Detect which cell encompasses the target text, then output its [X, Y] center coordinate. 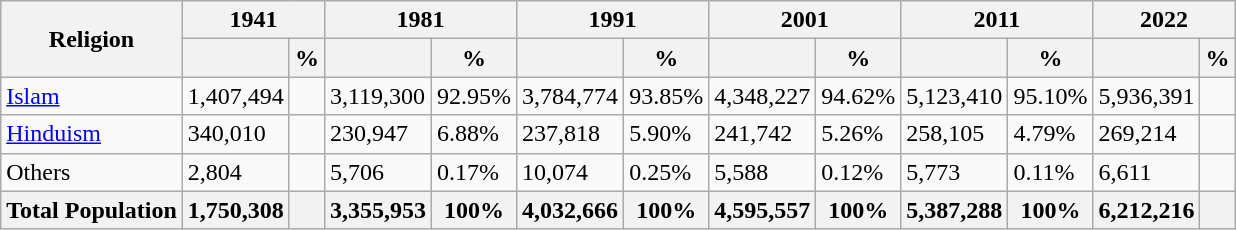
237,818 [570, 134]
4,348,227 [762, 96]
1991 [613, 20]
0.12% [858, 172]
4,595,557 [762, 210]
3,355,953 [378, 210]
5.26% [858, 134]
2001 [805, 20]
4,032,666 [570, 210]
5.90% [666, 134]
230,947 [378, 134]
Hinduism [92, 134]
92.95% [474, 96]
93.85% [666, 96]
241,742 [762, 134]
95.10% [1050, 96]
10,074 [570, 172]
258,105 [954, 134]
1,750,308 [236, 210]
269,214 [1146, 134]
3,119,300 [378, 96]
2022 [1164, 20]
1981 [420, 20]
5,936,391 [1146, 96]
340,010 [236, 134]
Others [92, 172]
4.79% [1050, 134]
Religion [92, 39]
5,706 [378, 172]
2011 [997, 20]
3,784,774 [570, 96]
Total Population [92, 210]
0.11% [1050, 172]
94.62% [858, 96]
0.17% [474, 172]
5,123,410 [954, 96]
6,611 [1146, 172]
1941 [253, 20]
1,407,494 [236, 96]
Islam [92, 96]
5,588 [762, 172]
5,773 [954, 172]
6,212,216 [1146, 210]
2,804 [236, 172]
6.88% [474, 134]
5,387,288 [954, 210]
0.25% [666, 172]
